Scan for the cell matching the given text and deliver its (X, Y) coordinate at center. 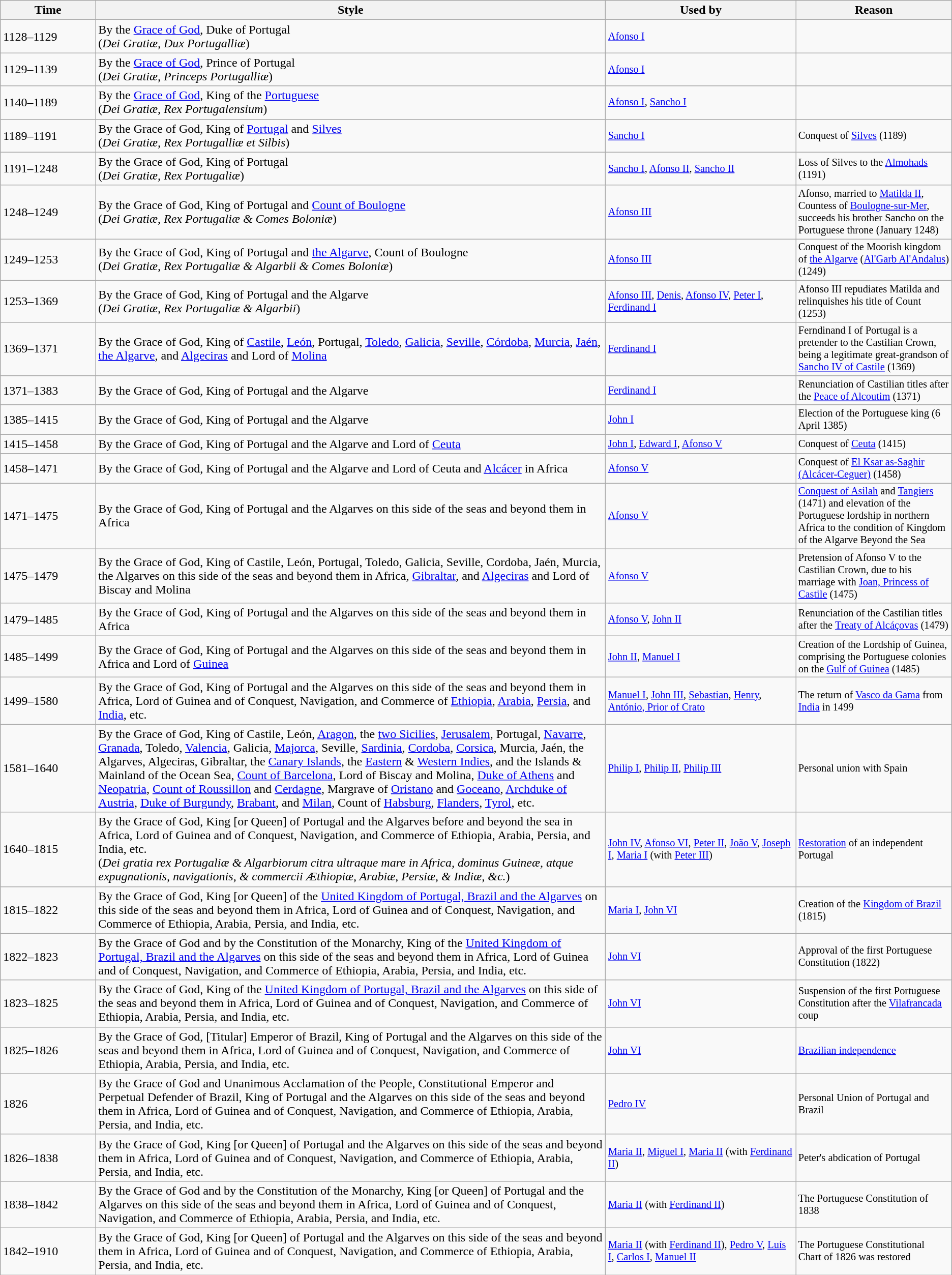
Brazilian independence (874, 1050)
1826 (48, 1104)
1838–1842 (48, 1204)
John IV, Afonso VI, Peter II, João V, Joseph I, Maria I (with Peter III) (701, 849)
1369–1371 (48, 349)
Suspension of the first Portuguese Constitution after the Vilafrancada coup (874, 1003)
By the Grace of God, King of Portugal and the Algarve and Lord of Ceuta (351, 444)
By the Grace of God, King of Portugal and Silves(Dei Gratiæ, Rex Portugalliæ et Silbis) (351, 135)
Election of the Portuguese king (6 April 1385) (874, 420)
1640–1815 (48, 849)
Afonso, married to Matilda II, Countess of Boulogne-sur-Mer, succeeds his brother Sancho on the Portuguese throne (January 1248) (874, 212)
1249–1253 (48, 260)
Ferndinand I of Portugal is a pretender to the Castilian Crown, being a legitimate great-grandson of Sancho IV of Castile (1369) (874, 349)
1475–1479 (48, 576)
Maria II, Miguel I, Maria II (with Ferdinand II) (701, 1158)
Conquest of the Moorish kingdom of the Algarve (Al'Garb Al'Andalus) (1249) (874, 260)
1128–1129 (48, 37)
John I (701, 420)
Afonso III, Denis, Afonso IV, Peter I, Ferdinand I (701, 301)
1815–1822 (48, 910)
John II, Manuel I (701, 657)
Restoration of an independent Portugal (874, 849)
1129–1139 (48, 69)
By the Grace of God, King of Portugal(Dei Gratiæ, Rex Portugaliæ) (351, 169)
The Portuguese Constitutional Chart of 1826 was restored (874, 1251)
Pedro IV (701, 1104)
Pretension of Afonso V to the Castilian Crown, due to his marriage with Joan, Princess of Castile (1475) (874, 576)
Time (48, 10)
By the Grace of God, King of Portugal and Count of Boulogne(Dei Gratiæ, Rex Portugaliæ & Comes Boloniæ) (351, 212)
1485–1499 (48, 657)
Reason (874, 10)
Used by (701, 10)
The Portuguese Constitution of 1838 (874, 1204)
The return of Vasco da Gama from India in 1499 (874, 701)
Afonso V, John II (701, 619)
Personal union with Spain (874, 768)
Afonso I, Sancho I (701, 103)
Philip I, Philip II, Philip III (701, 768)
Sancho I, Afonso II, Sancho II (701, 169)
Creation of the Lordship of Guinea, comprising the Portuguese colonies on the Gulf of Guinea (1485) (874, 657)
1458–1471 (48, 468)
1253–1369 (48, 301)
1189–1191 (48, 135)
By the Grace of God, King of Portugal and the Algarve and Lord of Ceuta and Alcácer in Africa (351, 468)
Sancho I (701, 135)
Style (351, 10)
Approval of the first Portuguese Constitution (1822) (874, 957)
By the Grace of God, Duke of Portugal(Dei Gratiæ, Dux Portugalliæ) (351, 37)
Loss of Silves to the Almohads (1191) (874, 169)
Conquest of Silves (1189) (874, 135)
1581–1640 (48, 768)
1823–1825 (48, 1003)
By the Grace of God, King of the Portuguese(Dei Gratiæ, Rex Portugalensium) (351, 103)
1471–1475 (48, 516)
1479–1485 (48, 619)
By the Grace of God, King of Portugal and the Algarves on this side of the seas and beyond them in Africa and Lord of Guinea (351, 657)
By the Grace of God, Prince of Portugal(Dei Gratiæ, Princeps Portugalliæ) (351, 69)
By the Grace of God, King of Portugal and the Algarve, Count of Boulogne(Dei Gratiæ, Rex Portugaliæ & Algarbii & Comes Boloniæ) (351, 260)
Afonso III repudiates Matilda and relinquishes his title of Count (1253) (874, 301)
Maria I, John VI (701, 910)
By the Grace of God, King of Castile, León, Portugal, Toledo, Galicia, Seville, Córdoba, Murcia, Jaén, the Algarve, and Algeciras and Lord of Molina (351, 349)
Peter's abdication of Portugal (874, 1158)
Renunciation of Castilian titles after the Peace of Alcoutim (1371) (874, 391)
1248–1249 (48, 212)
Conquest of El Ksar as-Saghir (Alcácer-Ceguer) (1458) (874, 468)
John I, Edward I, Afonso V (701, 444)
1825–1826 (48, 1050)
1842–1910 (48, 1251)
1826–1838 (48, 1158)
1499–1580 (48, 701)
Conquest of Ceuta (1415) (874, 444)
Manuel I, John III, Sebastian, Henry, António, Prior of Crato (701, 701)
1822–1823 (48, 957)
1140–1189 (48, 103)
Renunciation of the Castilian titles after the Treaty of Alcáçovas (1479) (874, 619)
Personal Union of Portugal and Brazil (874, 1104)
By the Grace of God, King of Portugal and the Algarve(Dei Gratiæ, Rex Portugaliæ & Algarbii) (351, 301)
Maria II (with Ferdinand II), Pedro V, Luís I, Carlos I, Manuel II (701, 1251)
Creation of the Kingdom of Brazil (1815) (874, 910)
1191–1248 (48, 169)
1371–1383 (48, 391)
1415–1458 (48, 444)
1385–1415 (48, 420)
Maria II (with Ferdinand II) (701, 1204)
